From the cell containing the given text, extract its center point as (X, Y) coordinate. 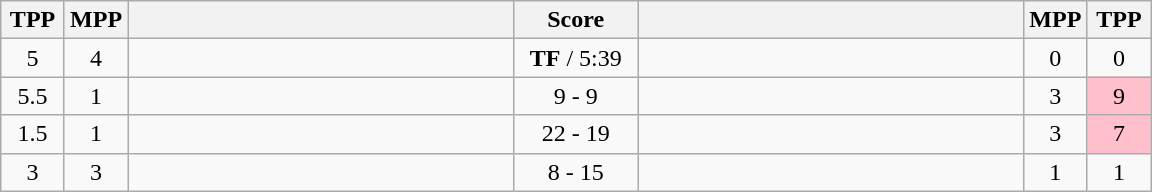
5 (33, 58)
7 (1119, 134)
8 - 15 (576, 172)
TF / 5:39 (576, 58)
9 - 9 (576, 96)
22 - 19 (576, 134)
4 (96, 58)
9 (1119, 96)
1.5 (33, 134)
5.5 (33, 96)
Score (576, 20)
